Detect which cell encompasses the target text, then output its (x, y) center coordinate. 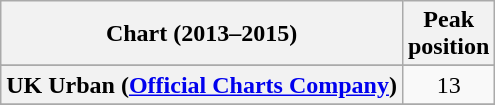
Peakposition (448, 34)
UK Urban (Official Charts Company) (202, 85)
Chart (2013–2015) (202, 34)
13 (448, 85)
